Extract the [X, Y] coordinate from the center of the cell holding the provided text.  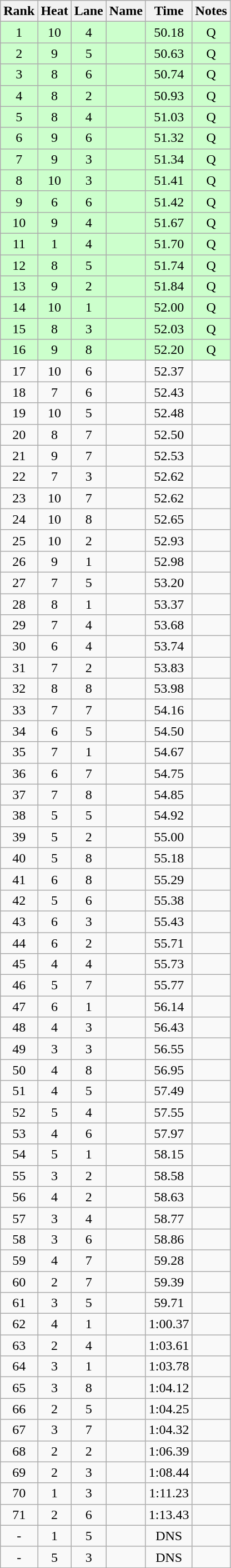
65 [19, 1388]
52 [19, 1112]
56 [19, 1197]
58.58 [169, 1176]
15 [19, 329]
Notes [211, 11]
41 [19, 879]
51.42 [169, 201]
60 [19, 1281]
57.97 [169, 1133]
55.73 [169, 964]
52.37 [169, 371]
62 [19, 1324]
31 [19, 668]
56.55 [169, 1049]
59.28 [169, 1260]
33 [19, 710]
18 [19, 392]
17 [19, 371]
11 [19, 244]
39 [19, 837]
26 [19, 561]
55.29 [169, 879]
55.77 [169, 985]
53.98 [169, 689]
27 [19, 583]
19 [19, 413]
24 [19, 519]
1:08.44 [169, 1472]
55 [19, 1176]
40 [19, 858]
36 [19, 773]
66 [19, 1409]
54.75 [169, 773]
48 [19, 1028]
59.71 [169, 1303]
52.48 [169, 413]
55.43 [169, 921]
63 [19, 1345]
16 [19, 350]
68 [19, 1451]
1:06.39 [169, 1451]
Name [125, 11]
59.39 [169, 1281]
1:04.25 [169, 1409]
Rank [19, 11]
12 [19, 265]
53.74 [169, 647]
25 [19, 540]
54.92 [169, 816]
58.63 [169, 1197]
51.67 [169, 223]
55.18 [169, 858]
51.32 [169, 138]
58.15 [169, 1155]
58.77 [169, 1218]
57 [19, 1218]
52.98 [169, 561]
49 [19, 1049]
51.74 [169, 265]
45 [19, 964]
56.43 [169, 1028]
29 [19, 625]
46 [19, 985]
53.83 [169, 668]
51.70 [169, 244]
50.93 [169, 96]
54.67 [169, 752]
44 [19, 943]
50.18 [169, 32]
64 [19, 1367]
1:11.23 [169, 1493]
1:00.37 [169, 1324]
1:03.61 [169, 1345]
55.71 [169, 943]
58.86 [169, 1239]
67 [19, 1430]
1:13.43 [169, 1515]
51.84 [169, 287]
59 [19, 1260]
Heat [54, 11]
58 [19, 1239]
20 [19, 435]
1:04.32 [169, 1430]
52.53 [169, 456]
13 [19, 287]
50.63 [169, 53]
61 [19, 1303]
47 [19, 1007]
34 [19, 731]
51.41 [169, 180]
1:03.78 [169, 1367]
51.34 [169, 159]
55.00 [169, 837]
52.93 [169, 540]
54.50 [169, 731]
52.65 [169, 519]
53.68 [169, 625]
1:04.12 [169, 1388]
56.14 [169, 1007]
54.16 [169, 710]
53.20 [169, 583]
Time [169, 11]
57.55 [169, 1112]
52.20 [169, 350]
57.49 [169, 1091]
14 [19, 308]
28 [19, 604]
56.95 [169, 1070]
69 [19, 1472]
30 [19, 647]
51 [19, 1091]
71 [19, 1515]
52.03 [169, 329]
Lane [89, 11]
52.50 [169, 435]
52.43 [169, 392]
54.85 [169, 795]
70 [19, 1493]
32 [19, 689]
38 [19, 816]
37 [19, 795]
53.37 [169, 604]
54 [19, 1155]
43 [19, 921]
23 [19, 498]
50.74 [169, 75]
22 [19, 477]
53 [19, 1133]
21 [19, 456]
52.00 [169, 308]
55.38 [169, 900]
51.03 [169, 117]
35 [19, 752]
50 [19, 1070]
42 [19, 900]
